Provide the [x, y] coordinate of the cell's center where the given text is located.  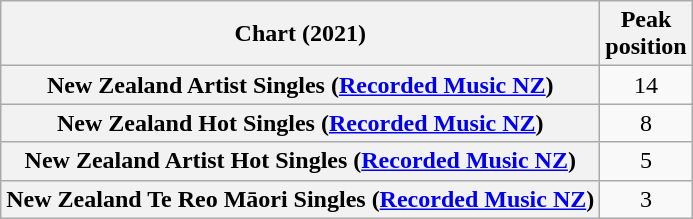
New Zealand Artist Singles (Recorded Music NZ) [300, 85]
Peakposition [646, 34]
14 [646, 85]
Chart (2021) [300, 34]
New Zealand Hot Singles (Recorded Music NZ) [300, 123]
8 [646, 123]
New Zealand Artist Hot Singles (Recorded Music NZ) [300, 161]
New Zealand Te Reo Māori Singles (Recorded Music NZ) [300, 199]
3 [646, 199]
5 [646, 161]
